Pinpoint the cell where the given text exists, returning its [X, Y] midpoint coordinate. 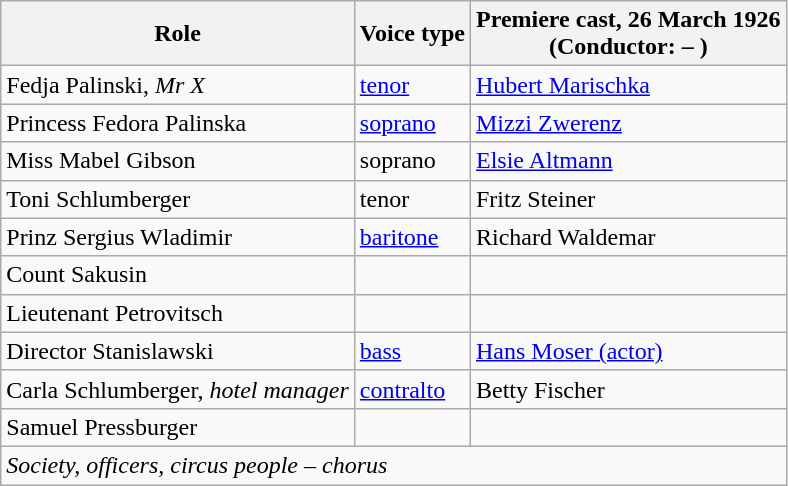
Fedja Palinski, Mr X [178, 85]
Lieutenant Petrovitsch [178, 313]
Princess Fedora Palinska [178, 123]
Hubert Marischka [628, 85]
Samuel Pressburger [178, 427]
bass [412, 351]
Elsie Altmann [628, 161]
Director Stanislawski [178, 351]
Voice type [412, 34]
Toni Schlumberger [178, 199]
baritone [412, 237]
Premiere cast, 26 March 1926(Conductor: – ) [628, 34]
Role [178, 34]
Prinz Sergius Wladimir [178, 237]
Betty Fischer [628, 389]
Carla Schlumberger, hotel manager [178, 389]
Count Sakusin [178, 275]
Hans Moser (actor) [628, 351]
Miss Mabel Gibson [178, 161]
contralto [412, 389]
Richard Waldemar [628, 237]
Mizzi Zwerenz [628, 123]
Society, officers, circus people – chorus [394, 465]
Fritz Steiner [628, 199]
